From the cell containing the given text, extract its center point as [x, y] coordinate. 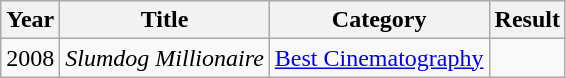
Slumdog Millionaire [165, 58]
Result [527, 20]
Category [379, 20]
2008 [30, 58]
Title [165, 20]
Year [30, 20]
Best Cinematography [379, 58]
